From the cell containing the given text, extract its center point as [X, Y] coordinate. 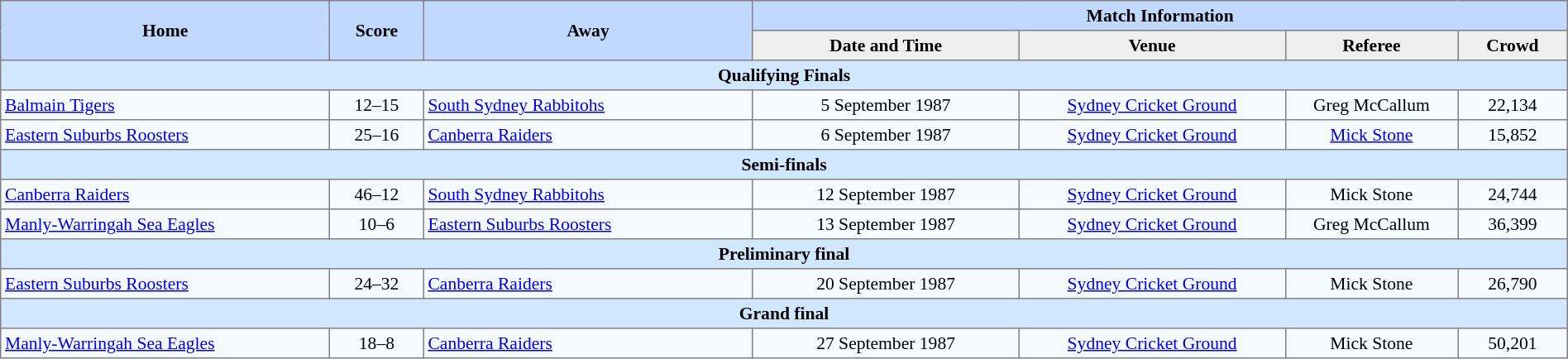
46–12 [377, 194]
Balmain Tigers [165, 105]
5 September 1987 [886, 105]
Venue [1152, 45]
Match Information [1159, 16]
24,744 [1513, 194]
6 September 1987 [886, 135]
Referee [1371, 45]
10–6 [377, 224]
25–16 [377, 135]
13 September 1987 [886, 224]
Away [588, 31]
12 September 1987 [886, 194]
18–8 [377, 343]
Home [165, 31]
50,201 [1513, 343]
Grand final [784, 314]
36,399 [1513, 224]
Crowd [1513, 45]
Date and Time [886, 45]
Qualifying Finals [784, 75]
27 September 1987 [886, 343]
22,134 [1513, 105]
Preliminary final [784, 254]
Semi-finals [784, 165]
12–15 [377, 105]
24–32 [377, 284]
20 September 1987 [886, 284]
Score [377, 31]
26,790 [1513, 284]
15,852 [1513, 135]
